Provide the [X, Y] coordinate of the cell's center where the given text is located.  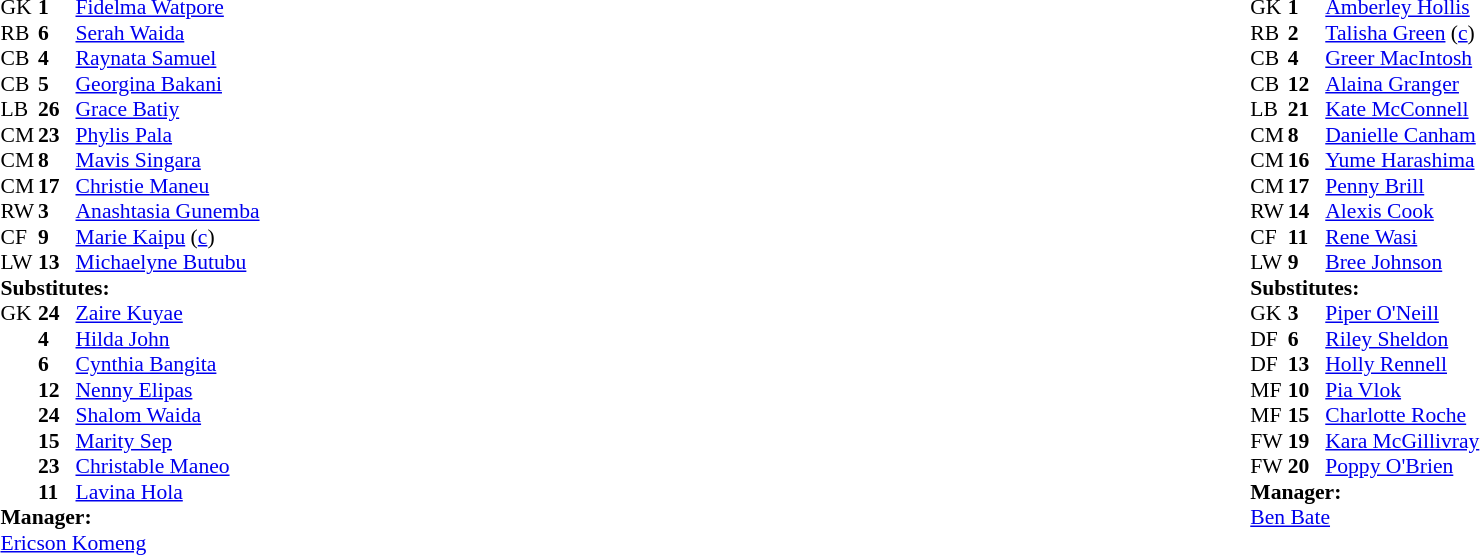
Pia Vlok [1402, 390]
Anashtasia Gunemba [168, 211]
Raynata Samuel [168, 59]
Talisha Green (c) [1402, 33]
Kara McGillivray [1402, 441]
Hilda John [168, 339]
Holly Rennell [1402, 365]
2 [1307, 33]
Grace Batiy [168, 109]
Rene Wasi [1402, 237]
Christie Maneu [168, 186]
Greer MacIntosh [1402, 59]
Ben Bate [1364, 517]
Shalom Waida [168, 415]
Cynthia Bangita [168, 365]
Riley Sheldon [1402, 339]
Piper O'Neill [1402, 313]
Penny Brill [1402, 186]
16 [1307, 161]
Alaina Granger [1402, 84]
26 [57, 109]
Yume Harashima [1402, 161]
5 [57, 84]
10 [1307, 390]
Christable Maneo [168, 467]
Phylis Pala [168, 135]
Georgina Bakani [168, 84]
Lavina Hola [168, 492]
Kate McConnell [1402, 109]
20 [1307, 467]
Nenny Elipas [168, 390]
Marie Kaipu (c) [168, 237]
Danielle Canham [1402, 135]
Serah Waida [168, 33]
Mavis Singara [168, 161]
Michaelyne Butubu [168, 263]
14 [1307, 211]
Poppy O'Brien [1402, 467]
Alexis Cook [1402, 211]
Bree Johnson [1402, 263]
21 [1307, 109]
Marity Sep [168, 441]
Zaire Kuyae [168, 313]
Charlotte Roche [1402, 415]
19 [1307, 441]
